For the text-containing cell, return its midpoint in [x, y] coordinate format. 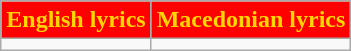
English lyrics [76, 20]
Macedonian lyrics [251, 20]
